Find where the given text appears and provide that cell's center as (x, y) coordinate. 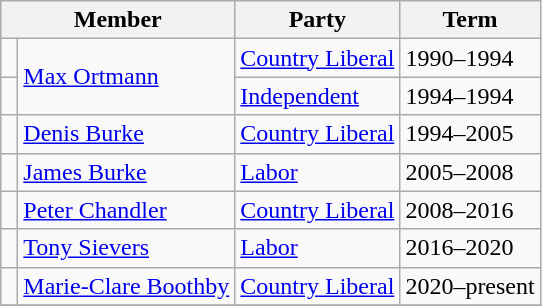
Denis Burke (126, 134)
Term (470, 20)
Member (118, 20)
1994–2005 (470, 134)
2005–2008 (470, 172)
Max Ortmann (126, 77)
1990–1994 (470, 58)
2016–2020 (470, 248)
Party (318, 20)
Peter Chandler (126, 210)
Marie-Clare Boothby (126, 286)
Independent (318, 96)
2008–2016 (470, 210)
1994–1994 (470, 96)
James Burke (126, 172)
Tony Sievers (126, 248)
2020–present (470, 286)
